For the text-containing cell, return its midpoint in [x, y] coordinate format. 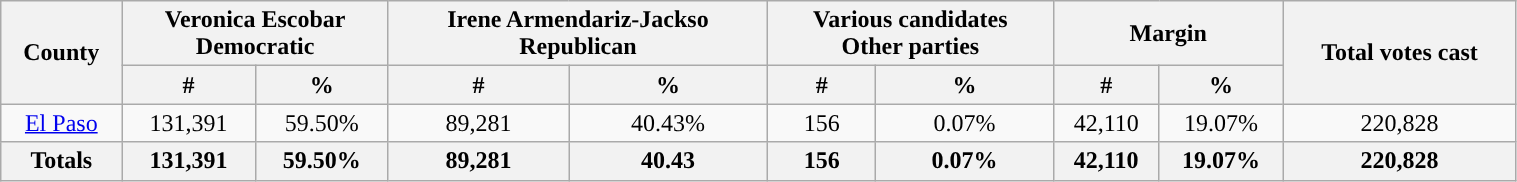
Total votes cast [1400, 52]
Veronica EscobarDemocratic [256, 34]
Various candidatesOther parties [910, 34]
Totals [62, 161]
Irene Armendariz-JacksoRepublican [578, 34]
Margin [1168, 34]
El Paso [62, 123]
40.43% [668, 123]
County [62, 52]
40.43 [668, 161]
